Output the [X, Y] coordinate of the center of the cell containing the given text.  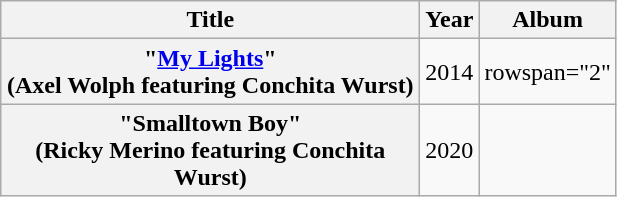
"Smalltown Boy"(Ricky Merino featuring Conchita Wurst) [210, 150]
2020 [450, 150]
"My Lights"(Axel Wolph featuring Conchita Wurst) [210, 72]
2014 [450, 72]
Title [210, 20]
Album [548, 20]
rowspan="2" [548, 72]
Year [450, 20]
